Identify which cell holds the provided text, then report its (x, y) central coordinate. 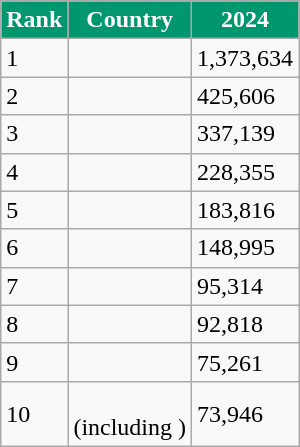
Country (130, 20)
2024 (246, 20)
7 (34, 286)
95,314 (246, 286)
73,946 (246, 414)
228,355 (246, 172)
148,995 (246, 248)
337,139 (246, 134)
1 (34, 58)
75,261 (246, 362)
92,818 (246, 324)
1,373,634 (246, 58)
9 (34, 362)
425,606 (246, 96)
183,816 (246, 210)
10 (34, 414)
3 (34, 134)
Rank (34, 20)
(including ) (130, 414)
4 (34, 172)
5 (34, 210)
6 (34, 248)
8 (34, 324)
2 (34, 96)
